Detect which cell encompasses the target text, then output its [x, y] center coordinate. 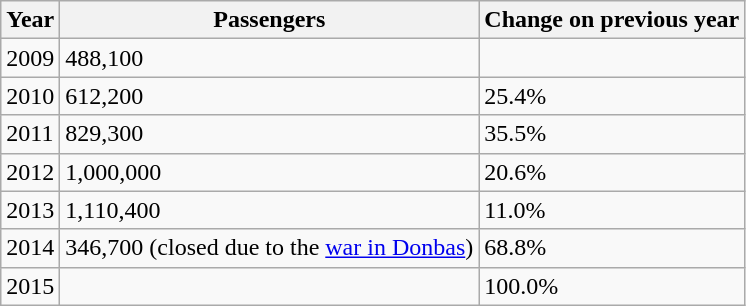
2014 [30, 248]
829,300 [270, 134]
2009 [30, 58]
Change on previous year [612, 20]
2012 [30, 172]
Year [30, 20]
2010 [30, 96]
35.5% [612, 134]
2011 [30, 134]
2015 [30, 286]
1,000,000 [270, 172]
612,200 [270, 96]
2013 [30, 210]
25.4% [612, 96]
68.8% [612, 248]
11.0% [612, 210]
20.6% [612, 172]
100.0% [612, 286]
488,100 [270, 58]
346,700 (closed due to the war in Donbas) [270, 248]
1,110,400 [270, 210]
Passengers [270, 20]
